Capture the cell that displays the provided text and extract its [x, y] central coordinate. 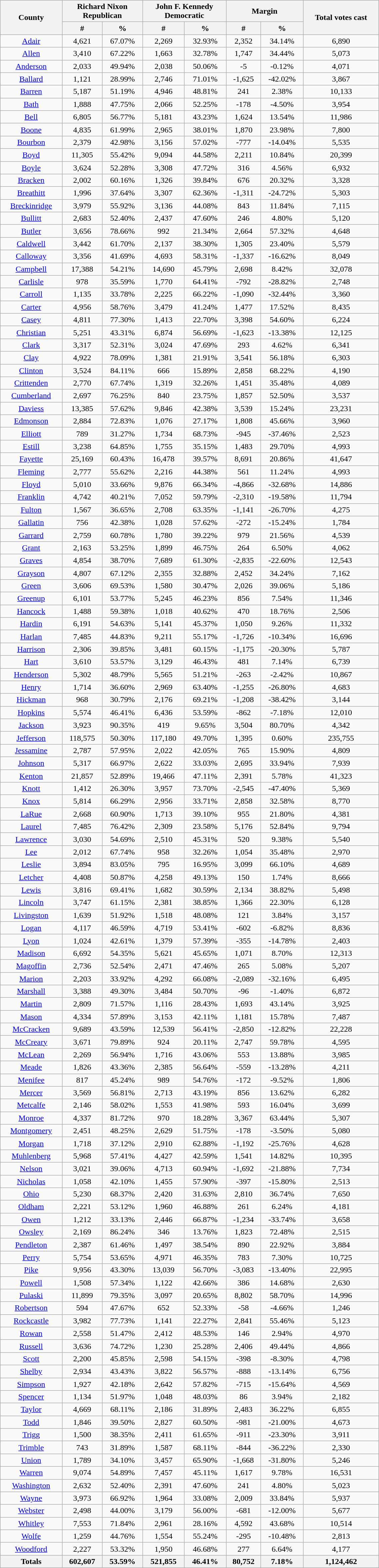
11,794 [341, 497]
Knox [31, 801]
Livingston [31, 915]
1,028 [163, 522]
2,841 [243, 1321]
68.22% [282, 371]
66.92% [123, 1498]
9,956 [82, 1270]
10,725 [341, 1257]
44.83% [123, 637]
4,621 [82, 41]
4,595 [341, 1042]
Elliott [31, 434]
61.99% [123, 130]
-33.74% [282, 1219]
2,381 [163, 903]
-397 [243, 1181]
59.38% [123, 611]
3.94% [282, 1397]
121 [243, 915]
2,026 [243, 586]
11,346 [341, 599]
-14.04% [282, 142]
1,054 [243, 852]
5,246 [341, 1460]
52.84% [282, 827]
9.78% [282, 1473]
60.16% [123, 180]
55.62% [123, 472]
4,807 [82, 573]
-1,208 [243, 700]
1,058 [82, 1181]
4,922 [82, 358]
5,579 [341, 244]
4,408 [82, 877]
2,698 [243, 269]
4,854 [82, 560]
7,457 [163, 1473]
77.30% [123, 320]
43.36% [123, 1067]
1,500 [82, 1435]
5,621 [163, 953]
4,742 [82, 497]
38.70% [123, 560]
16,696 [341, 637]
2,221 [82, 1207]
Shelby [31, 1371]
Madison [31, 953]
5,535 [341, 142]
6,191 [82, 624]
69.21% [205, 700]
-26.70% [282, 510]
36.60% [123, 687]
Boyle [31, 167]
150 [243, 877]
3,144 [341, 700]
56.41% [205, 1029]
8,836 [341, 928]
25,169 [82, 459]
3,822 [163, 1371]
23.98% [282, 130]
6,436 [163, 712]
28.99% [123, 79]
33.78% [123, 294]
3,179 [163, 1511]
Rowan [31, 1333]
Graves [31, 560]
54.15% [205, 1359]
-0.12% [282, 66]
3,524 [82, 371]
-19.58% [282, 497]
Gallatin [31, 522]
41.69% [123, 256]
80,752 [243, 1561]
3,816 [82, 890]
-14.78% [282, 940]
2,961 [163, 1523]
Trigg [31, 1435]
3,328 [341, 180]
Magoffin [31, 966]
5,302 [82, 674]
4,117 [82, 928]
1,716 [163, 1055]
7.14% [282, 662]
1,950 [163, 1549]
4,719 [163, 928]
-10.48% [282, 1536]
4,190 [341, 371]
890 [243, 1245]
4,089 [341, 383]
2,970 [341, 852]
1,580 [163, 586]
2,379 [82, 142]
61.65% [205, 1435]
481 [243, 662]
71.84% [123, 1523]
57.95% [123, 750]
Bracken [31, 180]
51.92% [123, 915]
4,956 [82, 307]
235,755 [341, 738]
57.39% [205, 940]
61.15% [123, 903]
5,498 [341, 890]
Bath [31, 104]
10,133 [341, 92]
Scott [31, 1359]
2,134 [243, 890]
38.30% [205, 244]
34.10% [123, 1460]
3,925 [341, 1004]
54.63% [123, 624]
-1,623 [243, 332]
146 [243, 1333]
3,656 [82, 231]
21.80% [282, 814]
2,759 [82, 535]
45.31% [205, 839]
4,811 [82, 320]
Bell [31, 117]
31.27% [123, 434]
Jefferson [31, 738]
7,115 [341, 206]
2,330 [341, 1447]
6,101 [82, 599]
3,442 [82, 244]
593 [243, 1105]
Russell [31, 1346]
4,798 [341, 1359]
50.06% [205, 66]
51.19% [123, 92]
30.79% [123, 700]
Muhlenberg [31, 1156]
2,969 [163, 687]
3,658 [341, 1219]
Allen [31, 54]
3,097 [163, 1295]
6.24% [282, 1207]
61.46% [123, 1245]
-911 [243, 1435]
2,483 [243, 1410]
924 [163, 1042]
LaRue [31, 814]
1.74% [282, 877]
66.87% [205, 1219]
2,598 [163, 1359]
Clinton [31, 371]
Oldham [31, 1207]
5,565 [163, 674]
13.62% [282, 1093]
968 [82, 700]
2,934 [82, 1371]
42.66% [205, 1283]
22.30% [282, 903]
1,789 [82, 1460]
1,305 [243, 244]
Cumberland [31, 396]
13,385 [82, 408]
38.54% [205, 1245]
County [31, 17]
5,230 [82, 1194]
Ohio [31, 1194]
2,186 [163, 1410]
3,099 [243, 865]
6,692 [82, 953]
1,554 [163, 1536]
2,406 [243, 1346]
4,835 [82, 130]
-58 [243, 1308]
47.46% [205, 966]
Barren [31, 92]
-1,337 [243, 256]
1,846 [82, 1422]
14,886 [341, 484]
3,610 [82, 662]
2,225 [163, 294]
2.38% [282, 92]
45.85% [123, 1359]
-28.82% [282, 282]
3,569 [82, 1093]
46.88% [205, 1207]
2,420 [163, 1194]
-16.62% [282, 256]
58.02% [123, 1105]
13.54% [282, 117]
4,683 [341, 687]
-8.30% [282, 1359]
Carlisle [31, 282]
9.65% [205, 725]
2,748 [341, 282]
43.19% [205, 1093]
1,071 [243, 953]
Totals [31, 1561]
346 [163, 1232]
316 [243, 167]
-6.82% [282, 928]
2,523 [341, 434]
52.28% [123, 167]
42.05% [205, 750]
277 [243, 1549]
41,323 [341, 776]
2,632 [82, 1485]
2,884 [82, 421]
Johnson [31, 763]
90.35% [123, 725]
55.24% [205, 1536]
4,713 [163, 1169]
55.46% [282, 1321]
7,553 [82, 1523]
5,251 [82, 332]
73.70% [205, 789]
3,129 [163, 662]
553 [243, 1055]
15.78% [282, 1017]
23.75% [205, 396]
32.78% [205, 54]
Clay [31, 358]
Green [31, 586]
1,181 [243, 1017]
Letcher [31, 877]
32.88% [205, 573]
1,808 [243, 421]
5,186 [341, 586]
1,395 [243, 738]
-398 [243, 1359]
521,855 [163, 1561]
1,246 [341, 1308]
1,488 [82, 611]
Boone [31, 130]
46.75% [205, 548]
-295 [243, 1536]
1,541 [243, 1156]
-10.34% [282, 637]
3,157 [341, 915]
795 [163, 865]
264 [243, 548]
955 [243, 814]
13,039 [163, 1270]
44.08% [205, 206]
5,754 [82, 1257]
57.89% [123, 1017]
Hickman [31, 700]
-32.68% [282, 484]
43.30% [123, 1270]
86 [243, 1397]
3,307 [163, 193]
45.65% [205, 953]
28.16% [205, 1523]
56.18% [282, 358]
-1,668 [243, 1460]
14,996 [341, 1295]
45.79% [205, 269]
61.30% [205, 560]
3,636 [82, 1346]
47.69% [205, 345]
48.25% [123, 1131]
Bourbon [31, 142]
10.84% [282, 155]
Hopkins [31, 712]
65.90% [205, 1460]
Webster [31, 1511]
4,970 [341, 1333]
46.59% [123, 928]
38.35% [123, 1435]
33.84% [282, 1498]
3,973 [82, 1498]
6,128 [341, 903]
9,211 [163, 637]
5,307 [341, 1118]
53.65% [123, 1257]
Carter [31, 307]
36.74% [282, 1194]
2,066 [163, 104]
12,313 [341, 953]
Henry [31, 687]
4,648 [341, 231]
42.18% [123, 1384]
-1.40% [282, 991]
Hancock [31, 611]
-862 [243, 712]
Estill [31, 446]
7.30% [282, 1257]
47.72% [205, 167]
7,800 [341, 130]
Breathitt [31, 193]
4,181 [341, 1207]
6,756 [341, 1371]
Monroe [31, 1118]
6,739 [341, 662]
50.70% [205, 991]
Carroll [31, 294]
12,539 [163, 1029]
-13.40% [282, 1270]
9,074 [82, 1473]
Wayne [31, 1498]
2,387 [82, 1245]
3,954 [341, 104]
63.40% [205, 687]
45.37% [205, 624]
4,292 [163, 978]
5,176 [243, 827]
23.40% [282, 244]
2,910 [163, 1143]
49.13% [205, 877]
15.90% [282, 750]
49.70% [205, 738]
1,413 [163, 320]
-1,255 [243, 687]
-981 [243, 1422]
2,498 [82, 1511]
5,968 [82, 1156]
-1,090 [243, 294]
Logan [31, 928]
-96 [243, 991]
14.82% [282, 1156]
Mason [31, 1017]
Simpson [31, 1384]
3,398 [243, 320]
52.54% [123, 966]
676 [243, 180]
7,052 [163, 497]
9,094 [163, 155]
3,624 [82, 167]
11,305 [82, 155]
1,888 [82, 104]
5,141 [163, 624]
293 [243, 345]
4,669 [82, 1410]
-1,141 [243, 510]
6,872 [341, 991]
1,518 [163, 915]
118,575 [82, 738]
77.73% [123, 1321]
57.82% [205, 1384]
1,780 [163, 535]
Wolfe [31, 1536]
43.68% [282, 1523]
-1,625 [243, 79]
29.70% [282, 446]
1,823 [243, 1232]
-26.80% [282, 687]
2,827 [163, 1422]
5,369 [341, 789]
39.10% [205, 814]
41.98% [205, 1105]
68.37% [123, 1194]
Grant [31, 548]
3,024 [163, 345]
-24.72% [282, 193]
32.58% [282, 801]
53.25% [123, 548]
83.05% [123, 865]
2,009 [243, 1498]
1,714 [82, 687]
69.41% [123, 890]
39.50% [123, 1422]
1,319 [163, 383]
0.60% [282, 738]
66.22% [205, 294]
50.30% [123, 738]
Perry [31, 1257]
44.38% [205, 472]
2,630 [341, 1283]
1,483 [243, 446]
-38.42% [282, 700]
2,216 [163, 472]
958 [163, 852]
4,381 [341, 814]
Marshall [31, 991]
58.76% [123, 307]
3,606 [82, 586]
21,857 [82, 776]
19,466 [163, 776]
2,513 [341, 1181]
41,647 [341, 459]
6,495 [341, 978]
11.84% [282, 206]
Warren [31, 1473]
4,946 [163, 92]
1,996 [82, 193]
3,747 [82, 903]
17.52% [282, 307]
22,228 [341, 1029]
Pendleton [31, 1245]
60.43% [123, 459]
49.30% [123, 991]
44.58% [205, 155]
42.10% [123, 1181]
Richard NixonRepublican [102, 11]
2,747 [243, 1042]
55.17% [205, 637]
1,497 [163, 1245]
2,813 [341, 1536]
-792 [243, 282]
2,713 [163, 1093]
Caldwell [31, 244]
3,884 [341, 1245]
-844 [243, 1447]
57.41% [123, 1156]
-9.52% [282, 1080]
3,923 [82, 725]
43.23% [205, 117]
12,543 [341, 560]
Taylor [31, 1410]
756 [82, 522]
7.54% [282, 599]
Pulaski [31, 1295]
9.38% [282, 839]
8,770 [341, 801]
6,890 [341, 41]
45.66% [282, 421]
Menifee [31, 1080]
2,452 [243, 573]
51.47% [123, 1333]
1,806 [341, 1080]
-15.24% [282, 522]
32,078 [341, 269]
Mercer [31, 1093]
3,308 [163, 167]
-2,545 [243, 789]
-1,311 [243, 193]
43.06% [205, 1055]
Harrison [31, 649]
17,388 [82, 269]
54.21% [123, 269]
3,136 [163, 206]
-5 [243, 66]
Knott [31, 789]
28.43% [205, 1004]
16,531 [341, 1473]
78.09% [123, 358]
-13.38% [282, 332]
-31.80% [282, 1460]
-15.80% [282, 1181]
1,770 [163, 282]
71.57% [123, 1004]
2,810 [243, 1194]
16.04% [282, 1105]
1,587 [163, 1447]
4,342 [341, 725]
48.08% [205, 915]
84.11% [123, 371]
2,787 [82, 750]
6,932 [341, 167]
30.59% [205, 890]
18.76% [282, 611]
57.32% [282, 231]
1,927 [82, 1384]
5,010 [82, 484]
Floyd [31, 484]
7,650 [341, 1194]
Crittenden [31, 383]
6,805 [82, 117]
55.42% [123, 155]
Robertson [31, 1308]
2,471 [163, 966]
3,388 [82, 991]
1,553 [163, 1105]
5,073 [341, 54]
4,177 [341, 1549]
1,379 [163, 940]
72.83% [123, 421]
33.03% [205, 763]
Morgan [31, 1143]
7,162 [341, 573]
789 [82, 434]
-2.42% [282, 674]
Woodford [31, 1549]
56.69% [205, 332]
4,693 [163, 256]
-21.00% [282, 1422]
-2,310 [243, 497]
-37.46% [282, 434]
67.22% [123, 54]
Owsley [31, 1232]
21.91% [205, 358]
-263 [243, 674]
-13.28% [282, 1067]
1,230 [163, 1346]
1,326 [163, 180]
47.75% [123, 104]
Nelson [31, 1169]
62.88% [205, 1143]
1,076 [163, 421]
46.23% [205, 599]
3,410 [82, 54]
-47.40% [282, 789]
Todd [31, 1422]
40.21% [123, 497]
76.42% [123, 827]
-559 [243, 1067]
39.57% [205, 459]
54.35% [123, 953]
2,506 [341, 611]
1,784 [341, 522]
3,360 [341, 294]
26.30% [123, 789]
43.43% [123, 1371]
4,673 [341, 1422]
8,666 [341, 877]
1,718 [82, 1143]
3,537 [341, 396]
2,211 [243, 155]
2,642 [163, 1384]
2,012 [82, 852]
57.90% [205, 1181]
16,478 [163, 459]
1,857 [243, 396]
60.94% [205, 1169]
1,135 [82, 294]
2,736 [82, 966]
56.81% [123, 1093]
7,689 [163, 560]
2,038 [163, 66]
15.89% [205, 371]
4,866 [341, 1346]
-25.76% [282, 1143]
1,477 [243, 307]
2,510 [163, 839]
989 [163, 1080]
3,317 [82, 345]
76.25% [123, 396]
5,207 [341, 966]
Lawrence [31, 839]
20.32% [282, 180]
66.97% [123, 763]
57.34% [123, 1283]
2,411 [163, 1435]
3.84% [282, 915]
Casey [31, 320]
1,451 [243, 383]
3,153 [163, 1017]
59.79% [205, 497]
Jackson [31, 725]
-355 [243, 940]
38.85% [205, 903]
Hardin [31, 624]
4,275 [341, 510]
Kenton [31, 776]
67.07% [123, 41]
54.89% [123, 1473]
30.47% [205, 586]
Bullitt [31, 218]
3,699 [341, 1105]
2,002 [82, 180]
41.24% [205, 307]
20.11% [205, 1042]
25.28% [205, 1346]
13.76% [205, 1232]
2,033 [82, 66]
-15.64% [282, 1384]
Trimble [31, 1447]
56.64% [205, 1067]
59.78% [282, 1042]
1,455 [163, 1181]
Metcalfe [31, 1105]
18.28% [205, 1118]
-13.14% [282, 1371]
56.70% [205, 1270]
520 [243, 839]
21.56% [282, 535]
2,227 [82, 1549]
2,200 [82, 1359]
3,479 [163, 307]
60.90% [123, 814]
970 [163, 1118]
-3.50% [282, 1131]
1,617 [243, 1473]
60.15% [205, 649]
63.35% [205, 510]
765 [243, 750]
49.94% [123, 66]
3,367 [243, 1118]
Laurel [31, 827]
11.24% [282, 472]
16.95% [205, 865]
1,366 [243, 903]
58.31% [205, 256]
2,137 [163, 244]
Lyon [31, 940]
66.29% [123, 801]
45.11% [205, 1473]
37.12% [123, 1143]
1,734 [163, 434]
Daviess [31, 408]
22.92% [282, 1245]
246 [243, 218]
John F. KennedyDemocratic [184, 11]
Fleming [31, 472]
5,080 [341, 1131]
43.31% [123, 332]
1,693 [243, 1004]
1,682 [163, 890]
3,985 [341, 1055]
4,971 [163, 1257]
386 [243, 1283]
3,539 [243, 408]
5.78% [282, 776]
6,874 [163, 332]
1,960 [163, 1207]
Martin [31, 1004]
42.98% [123, 142]
-20.30% [282, 649]
38.01% [205, 130]
34.14% [282, 41]
5,574 [82, 712]
2,306 [82, 649]
Lewis [31, 890]
23,231 [341, 408]
Breckinridge [31, 206]
47.67% [123, 1308]
5,317 [82, 763]
261 [243, 1207]
20.86% [282, 459]
33.94% [282, 763]
3,238 [82, 446]
63.44% [282, 1118]
1,116 [163, 1004]
Margin [265, 11]
2,956 [163, 801]
2,629 [163, 1131]
78.66% [123, 231]
Henderson [31, 674]
5,120 [341, 218]
35.15% [205, 446]
561 [243, 472]
5,937 [341, 1498]
8,435 [341, 307]
4,427 [163, 1156]
49.44% [282, 1346]
43.14% [282, 1004]
38.82% [282, 890]
9,876 [163, 484]
4,569 [341, 1384]
46.43% [205, 662]
Total votes cast [341, 17]
37.64% [123, 193]
9.26% [282, 624]
-777 [243, 142]
1,663 [163, 54]
44.76% [123, 1536]
79.89% [123, 1042]
594 [82, 1308]
11,899 [82, 1295]
1,141 [163, 1321]
4,334 [82, 1017]
Garrard [31, 535]
33.66% [123, 484]
6,855 [341, 1410]
3,960 [341, 421]
35.59% [123, 282]
5,123 [341, 1321]
743 [82, 1447]
2,182 [341, 1397]
48.79% [123, 674]
1,212 [82, 1219]
2.94% [282, 1333]
Greenup [31, 599]
843 [243, 206]
54.60% [282, 320]
9,846 [163, 408]
5,677 [341, 1511]
Ballard [31, 79]
-3,083 [243, 1270]
46.35% [205, 1257]
-4,866 [243, 484]
11,332 [341, 624]
8,691 [243, 459]
6,303 [341, 358]
McCreary [31, 1042]
81.72% [123, 1118]
-888 [243, 1371]
48.53% [205, 1333]
52.31% [123, 345]
4,071 [341, 66]
40.62% [205, 611]
6.50% [282, 548]
-1,175 [243, 649]
-1,692 [243, 1169]
2,515 [341, 1232]
Fulton [31, 510]
Spencer [31, 1397]
72.48% [282, 1232]
4,258 [163, 877]
52.89% [123, 776]
Adair [31, 41]
39.85% [123, 649]
66.10% [282, 865]
-1,234 [243, 1219]
3,156 [163, 142]
Calloway [31, 256]
265 [243, 966]
Pike [31, 1270]
-32.44% [282, 294]
6,341 [341, 345]
21.34% [205, 231]
36.65% [123, 510]
Lincoln [31, 903]
3,894 [82, 865]
22,995 [341, 1270]
-945 [243, 434]
McLean [31, 1055]
56.00% [205, 1511]
-23.30% [282, 1435]
Rockcastle [31, 1321]
2,355 [163, 573]
43.59% [123, 1029]
33.71% [205, 801]
33.13% [123, 1219]
5,187 [82, 92]
1,747 [243, 54]
2,385 [163, 1067]
1,381 [163, 358]
7,734 [341, 1169]
-681 [243, 1511]
Christian [31, 332]
46.68% [205, 1549]
64.85% [123, 446]
62.36% [205, 193]
3,911 [341, 1435]
2,683 [82, 218]
22.70% [205, 320]
-36.22% [282, 1447]
-22.60% [282, 560]
979 [243, 535]
1,122 [163, 1283]
Montgomery [31, 1131]
22.27% [205, 1321]
Jessamine [31, 750]
Grayson [31, 573]
71.01% [205, 79]
-272 [243, 522]
117,180 [163, 738]
1,567 [82, 510]
2,809 [82, 1004]
Butler [31, 231]
-2,089 [243, 978]
39.22% [205, 535]
-42.02% [282, 79]
1,508 [82, 1283]
52.25% [205, 104]
7.18% [282, 1561]
3,457 [163, 1460]
48.03% [205, 1397]
74.72% [123, 1346]
2,169 [82, 1232]
2,203 [82, 978]
27.17% [205, 421]
McCracken [31, 1029]
64.41% [205, 282]
783 [243, 1257]
3,979 [82, 206]
2,777 [82, 472]
56.77% [123, 117]
15.24% [282, 408]
2,965 [163, 130]
33.92% [123, 978]
47.11% [205, 776]
2,403 [341, 940]
34.44% [282, 54]
60.50% [205, 1422]
-12.00% [282, 1511]
Clark [31, 345]
54.69% [123, 839]
1,024 [82, 940]
7,939 [341, 763]
1,018 [163, 611]
2,668 [82, 814]
66.08% [205, 978]
6,282 [341, 1093]
2,558 [82, 1333]
Campbell [31, 269]
53.77% [123, 599]
602,607 [82, 1561]
3,481 [163, 649]
2,697 [82, 396]
3,021 [82, 1169]
33.08% [205, 1498]
61.70% [123, 244]
-4.66% [282, 1308]
1,964 [163, 1498]
Franklin [31, 497]
9,689 [82, 1029]
42.61% [123, 940]
2,176 [163, 700]
5,787 [341, 649]
58.70% [282, 1295]
10,395 [341, 1156]
-715 [243, 1384]
840 [163, 396]
2,664 [243, 231]
-2,835 [243, 560]
Owen [31, 1219]
3,541 [243, 358]
5,245 [163, 599]
5,023 [341, 1485]
4,539 [341, 535]
Edmonson [31, 421]
652 [163, 1308]
8.70% [282, 953]
2,695 [243, 763]
53.32% [123, 1549]
-1,192 [243, 1143]
52.50% [282, 396]
992 [163, 231]
8,802 [243, 1295]
-2,850 [243, 1029]
20.65% [205, 1295]
6.64% [282, 1549]
Leslie [31, 865]
Lee [31, 852]
14,690 [163, 269]
3,484 [163, 991]
13.88% [282, 1055]
53.41% [205, 928]
1,124,462 [341, 1561]
Union [31, 1460]
2,708 [163, 510]
10,867 [341, 674]
4,689 [341, 865]
4,211 [341, 1067]
53.57% [123, 662]
45.24% [123, 1080]
2,622 [163, 763]
69.53% [123, 586]
817 [82, 1080]
Anderson [31, 66]
5,181 [163, 117]
48.81% [205, 92]
36.22% [282, 1410]
-32.16% [282, 978]
-12.82% [282, 1029]
60.78% [123, 535]
39.84% [205, 180]
2,437 [163, 218]
20,399 [341, 155]
56.57% [205, 1371]
8,049 [341, 256]
1,259 [82, 1536]
1,755 [163, 446]
14.68% [282, 1283]
55.92% [123, 206]
-172 [243, 1080]
57.02% [205, 142]
1,899 [163, 548]
3,957 [163, 789]
4.56% [282, 167]
419 [163, 725]
1,826 [82, 1067]
5,540 [341, 839]
51.97% [123, 1397]
5,303 [341, 193]
Hart [31, 662]
3,356 [82, 256]
Marion [31, 978]
Harlan [31, 637]
86.24% [123, 1232]
2,022 [163, 750]
2,309 [163, 827]
Washington [31, 1485]
66.34% [205, 484]
56.94% [123, 1055]
51.75% [205, 1131]
4,337 [82, 1118]
-7.18% [282, 712]
31.63% [205, 1194]
3,671 [82, 1042]
6,224 [341, 320]
1,713 [163, 814]
1,412 [82, 789]
3,504 [243, 725]
1,639 [82, 915]
-21.88% [282, 1169]
44.00% [123, 1511]
1,121 [82, 79]
53.12% [123, 1207]
2,770 [82, 383]
2,163 [82, 548]
666 [163, 371]
32.93% [205, 41]
4,809 [341, 750]
Whitley [31, 1523]
4,628 [341, 1143]
79.35% [123, 1295]
2,146 [82, 1105]
Meade [31, 1067]
4.62% [282, 345]
2,451 [82, 1131]
2,446 [163, 1219]
2,412 [163, 1333]
67.12% [123, 573]
3,030 [82, 839]
1,050 [243, 624]
3,867 [341, 79]
5,814 [82, 801]
54.76% [205, 1080]
50.87% [123, 877]
4,062 [341, 548]
Nicholas [31, 1181]
-1,726 [243, 637]
1,624 [243, 117]
3,982 [82, 1321]
7,487 [341, 1017]
9,794 [341, 827]
-4.50% [282, 104]
23.58% [205, 827]
1,048 [163, 1397]
52.33% [205, 1308]
51.21% [205, 674]
-602 [243, 928]
2,746 [163, 79]
5.08% [282, 966]
8.42% [282, 269]
1,870 [243, 130]
Fayette [31, 459]
Boyd [31, 155]
Powell [31, 1283]
12,010 [341, 712]
1,134 [82, 1397]
34.24% [282, 573]
2,352 [243, 41]
12,125 [341, 332]
470 [243, 611]
42.59% [205, 1156]
4,592 [243, 1523]
978 [82, 282]
42.11% [205, 1017]
11,986 [341, 117]
80.70% [282, 725]
68.73% [205, 434]
10,514 [341, 1523]
